Extract the [X, Y] coordinate from the center of the cell holding the provided text.  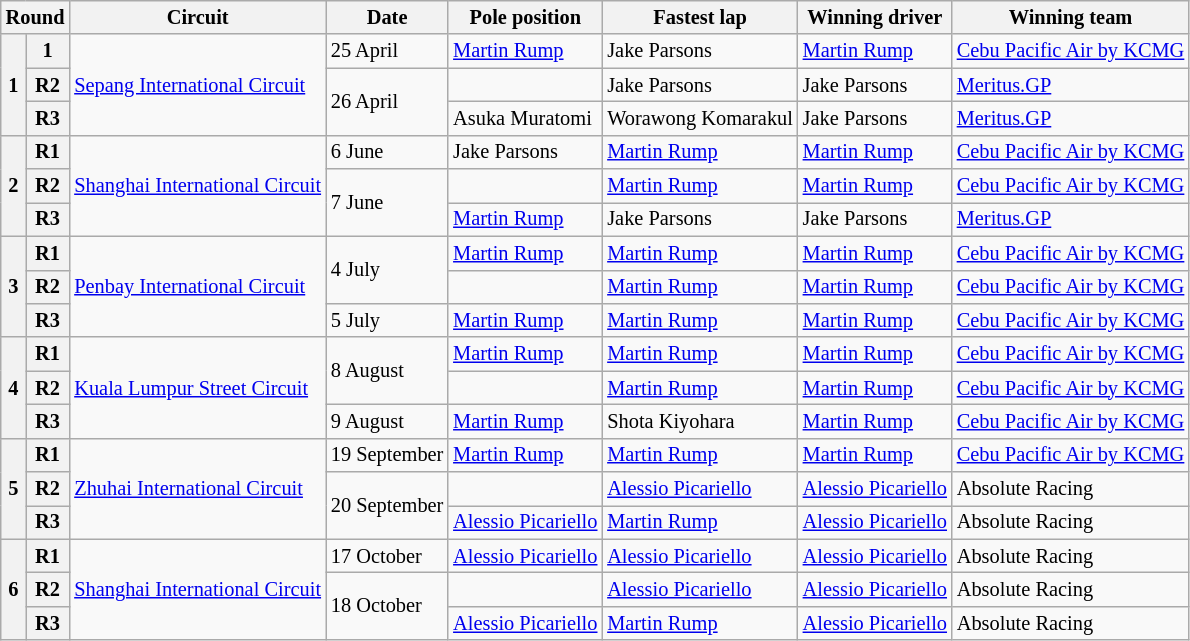
3 [14, 286]
9 August [387, 421]
Zhuhai International Circuit [198, 488]
7 June [387, 202]
Sepang International Circuit [198, 84]
Winning team [1070, 17]
Asuka Muratomi [525, 118]
6 [14, 590]
Circuit [198, 17]
Date [387, 17]
25 April [387, 51]
Kuala Lumpur Street Circuit [198, 388]
19 September [387, 455]
Penbay International Circuit [198, 286]
26 April [387, 102]
4 July [387, 270]
5 [14, 488]
17 October [387, 556]
Shota Kiyohara [700, 421]
20 September [387, 506]
8 August [387, 370]
6 June [387, 152]
18 October [387, 606]
4 [14, 388]
Worawong Komarakul [700, 118]
Fastest lap [700, 17]
Winning driver [875, 17]
Round [36, 17]
5 July [387, 320]
Pole position [525, 17]
2 [14, 186]
